Identify which cell holds the provided text, then report its [x, y] central coordinate. 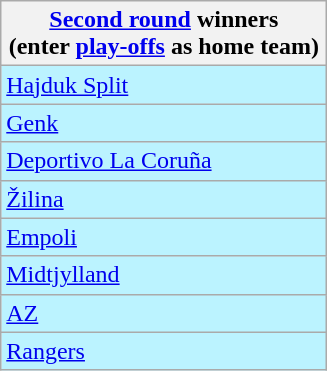
Rangers [164, 351]
AZ [164, 313]
Genk [164, 123]
Hajduk Split [164, 85]
Midtjylland [164, 275]
Empoli [164, 237]
Deportivo La Coruña [164, 161]
Second round winners(enter play-offs as home team) [164, 34]
Žilina [164, 199]
